Find where the given text appears and provide that cell's center as (X, Y) coordinate. 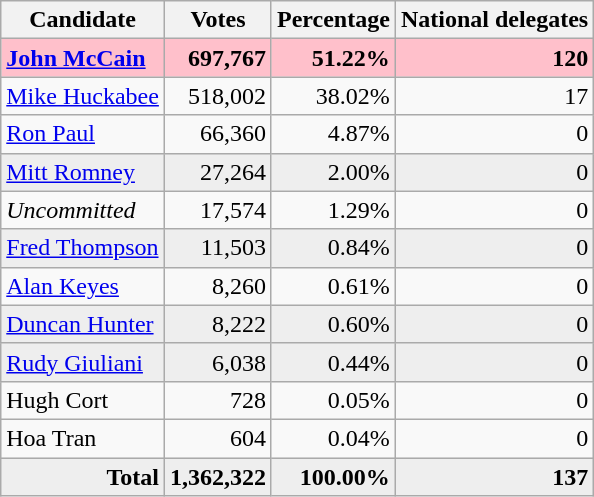
8,260 (218, 286)
Fred Thompson (83, 248)
17 (494, 96)
Rudy Giuliani (83, 362)
6,038 (218, 362)
0.05% (333, 400)
0.84% (333, 248)
Mike Huckabee (83, 96)
11,503 (218, 248)
2.00% (333, 172)
Hoa Tran (83, 438)
17,574 (218, 210)
Duncan Hunter (83, 324)
John McCain (83, 58)
Uncommitted (83, 210)
Mitt Romney (83, 172)
8,222 (218, 324)
Ron Paul (83, 134)
Votes (218, 20)
1.29% (333, 210)
Candidate (83, 20)
120 (494, 58)
0.61% (333, 286)
66,360 (218, 134)
Total (83, 477)
Hugh Cort (83, 400)
National delegates (494, 20)
27,264 (218, 172)
38.02% (333, 96)
100.00% (333, 477)
728 (218, 400)
51.22% (333, 58)
518,002 (218, 96)
4.87% (333, 134)
0.04% (333, 438)
697,767 (218, 58)
1,362,322 (218, 477)
0.44% (333, 362)
604 (218, 438)
0.60% (333, 324)
Percentage (333, 20)
Alan Keyes (83, 286)
137 (494, 477)
